Search for the cell housing the specified text and yield its (X, Y) center coordinate. 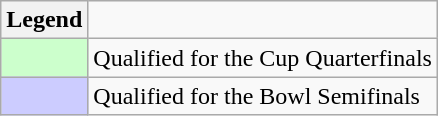
Qualified for the Cup Quarterfinals (263, 58)
Qualified for the Bowl Semifinals (263, 96)
Legend (44, 20)
